Find where the given text appears and provide that cell's center as [x, y] coordinate. 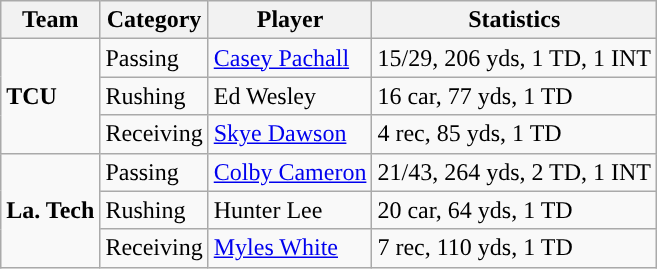
Category [154, 20]
La. Tech [50, 210]
Casey Pachall [290, 58]
TCU [50, 96]
Hunter Lee [290, 210]
Colby Cameron [290, 172]
Team [50, 20]
Statistics [514, 20]
20 car, 64 yds, 1 TD [514, 210]
4 rec, 85 yds, 1 TD [514, 134]
15/29, 206 yds, 1 TD, 1 INT [514, 58]
Myles White [290, 248]
21/43, 264 yds, 2 TD, 1 INT [514, 172]
Skye Dawson [290, 134]
16 car, 77 yds, 1 TD [514, 96]
Ed Wesley [290, 96]
7 rec, 110 yds, 1 TD [514, 248]
Player [290, 20]
